Extract the (X, Y) coordinate from the center of the cell holding the provided text.  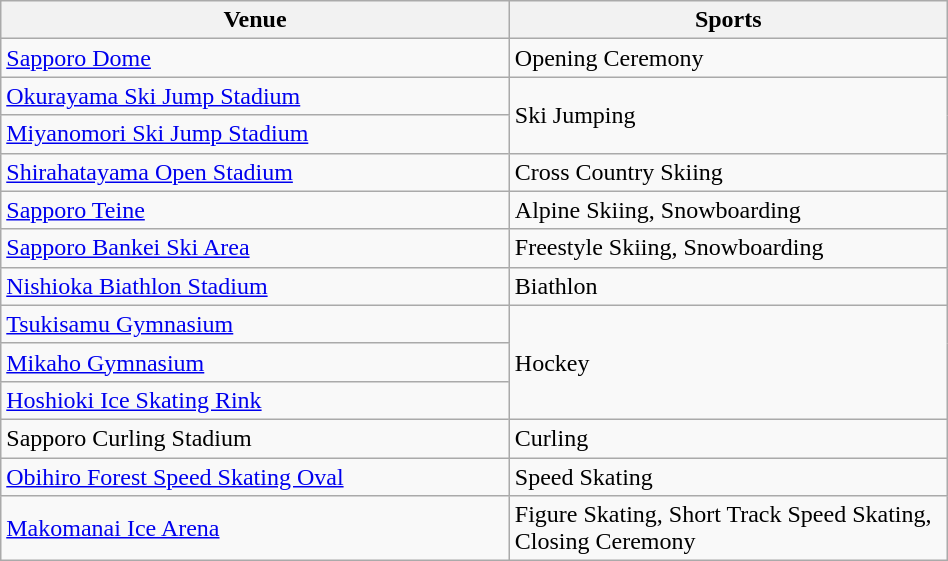
Opening Ceremony (728, 58)
Sapporo Teine (256, 210)
Alpine Skiing, Snowboarding (728, 210)
Obihiro Forest Speed Skating Oval (256, 477)
Cross Country Skiing (728, 172)
Sapporo Curling Stadium (256, 438)
Shirahatayama Open Stadium (256, 172)
Hoshioki Ice Skating Rink (256, 400)
Tsukisamu Gymnasium (256, 324)
Mikaho Gymnasium (256, 362)
Ski Jumping (728, 115)
Biathlon (728, 286)
Speed Skating (728, 477)
Makomanai Ice Arena (256, 528)
Freestyle Skiing, Snowboarding (728, 248)
Figure Skating, Short Track Speed Skating, Closing Ceremony (728, 528)
Sapporo Dome (256, 58)
Sports (728, 20)
Okurayama Ski Jump Stadium (256, 96)
Venue (256, 20)
Hockey (728, 362)
Miyanomori Ski Jump Stadium (256, 134)
Curling (728, 438)
Nishioka Biathlon Stadium (256, 286)
Sapporo Bankei Ski Area (256, 248)
